For the text-containing cell, return its midpoint in [x, y] coordinate format. 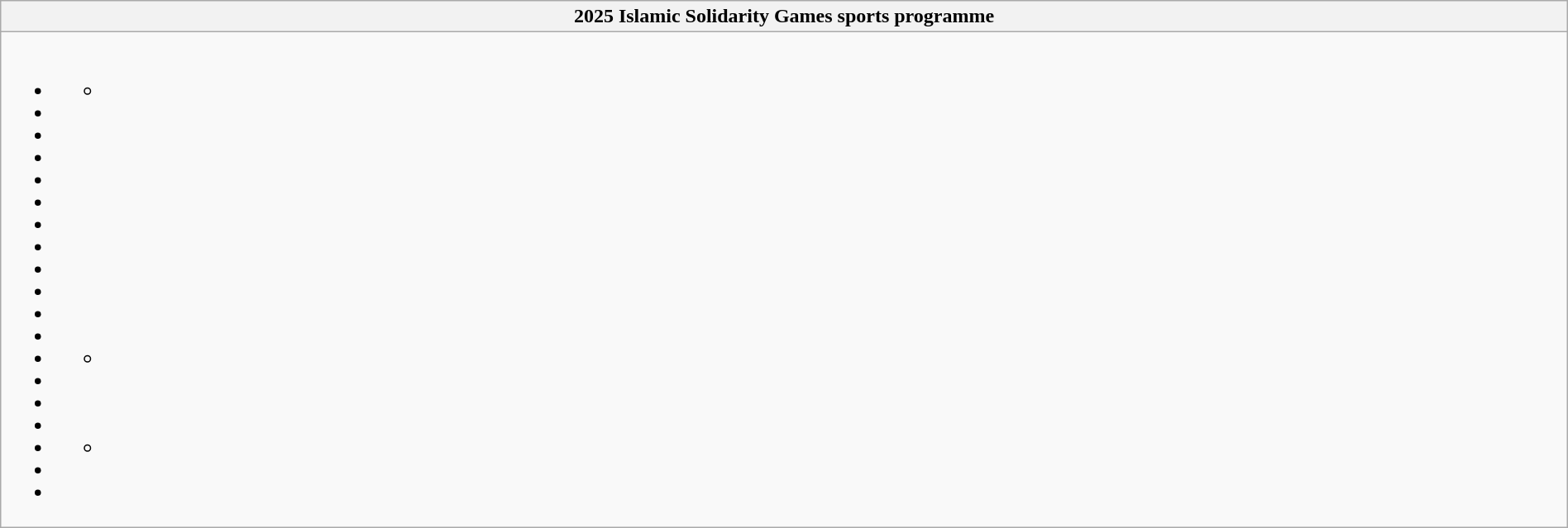
2025 Islamic Solidarity Games sports programme [784, 17]
